Search for the cell housing the specified text and yield its (X, Y) center coordinate. 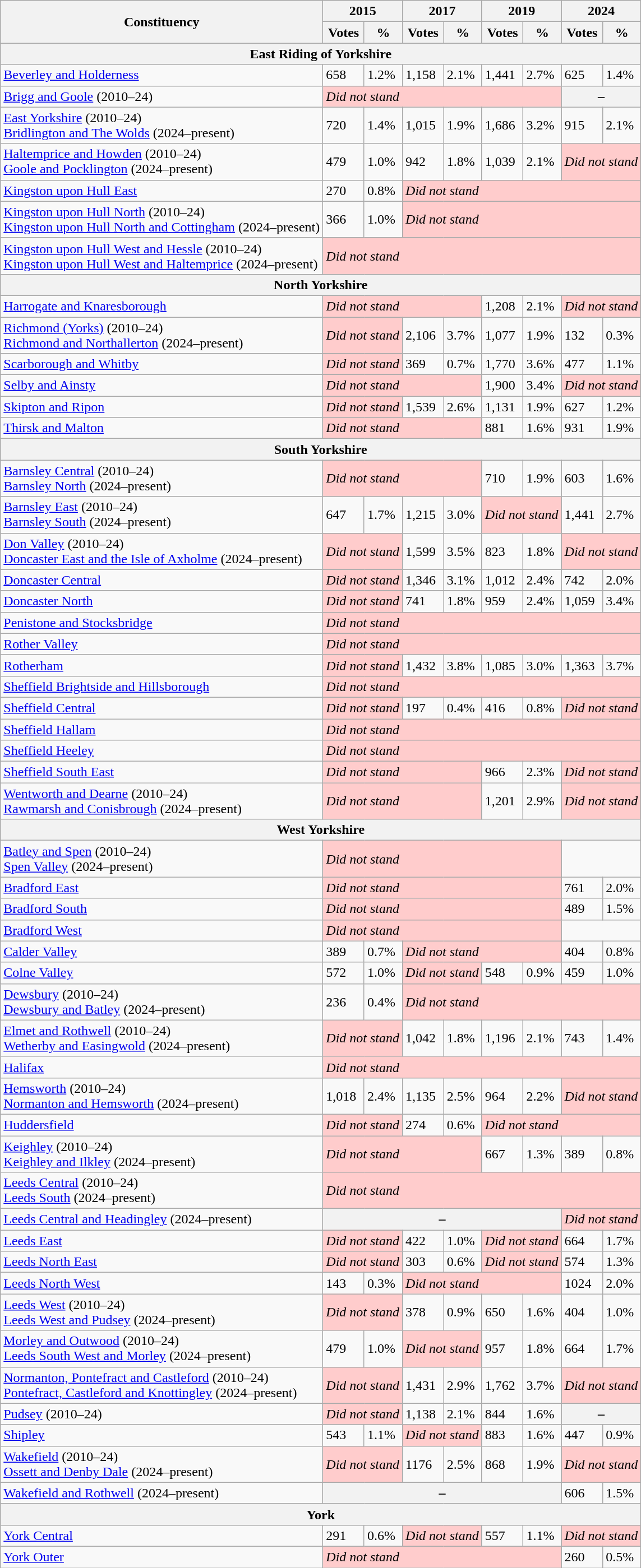
270 (344, 191)
Batley and Spen (2010–24)Spen Valley (2024–present) (162, 859)
1,131 (502, 407)
557 (502, 1535)
964 (502, 1096)
658 (344, 75)
1,208 (502, 306)
823 (502, 551)
1,196 (502, 1038)
Sheffield South East (162, 772)
Leeds West (2010–24)Leeds West and Pudsey (2024–present) (162, 1312)
Leeds East (162, 1241)
York Central (162, 1535)
Barnsley East (2010–24)Barnsley South (2024–present) (162, 514)
South Yorkshire (321, 449)
2019 (522, 11)
603 (582, 479)
132 (582, 335)
667 (502, 1153)
Bradford East (162, 888)
Don Valley (2010–24)Doncaster East and the Isle of Axholme (2024–present) (162, 551)
Richmond (Yorks) (2010–24)Richmond and Northallerton (2024–present) (162, 335)
2.6% (463, 407)
1024 (582, 1283)
1,432 (423, 665)
378 (423, 1312)
236 (344, 1002)
574 (582, 1262)
447 (582, 1435)
1,363 (582, 665)
369 (423, 364)
Wakefield (2010–24)Ossett and Denby Dale (2024–present) (162, 1464)
Rotherham (162, 665)
Bradford West (162, 930)
Halifax (162, 1067)
1,059 (582, 601)
Pudsey (2010–24) (162, 1414)
650 (502, 1312)
Harrogate and Knaresborough (162, 306)
720 (344, 126)
957 (502, 1348)
422 (423, 1241)
Normanton, Pontefract and Castleford (2010–24)Pontefract, Castleford and Knottingley (2024–present) (162, 1385)
1,346 (423, 580)
883 (502, 1435)
Kingston upon Hull North (2010–24)Kingston upon Hull North and Cottingham (2024–present) (162, 220)
Doncaster North (162, 601)
Haltemprice and Howden (2010–24)Goole and Pocklington (2024–present) (162, 161)
572 (344, 973)
1,085 (502, 665)
303 (423, 1262)
1,039 (502, 161)
1,686 (502, 126)
Colne Valley (162, 973)
1,431 (423, 1385)
East Riding of Yorkshire (321, 54)
0.5% (622, 1557)
548 (502, 973)
East Yorkshire (2010–24)Bridlington and The Wolds (2024–present) (162, 126)
477 (582, 364)
1,077 (502, 335)
Leeds North West (162, 1283)
1,599 (423, 551)
North Yorkshire (321, 285)
West Yorkshire (321, 830)
Skipton and Ripon (162, 407)
881 (502, 428)
543 (344, 1435)
Penistone and Stocksbridge (162, 623)
Selby and Ainsty (162, 386)
1,539 (423, 407)
3.6% (542, 364)
743 (582, 1038)
Elmet and Rothwell (2010–24)Wetherby and Easingwold (2024–present) (162, 1038)
742 (582, 580)
3.5% (463, 551)
2024 (601, 11)
868 (502, 1464)
Sheffield Heeley (162, 751)
Shipley (162, 1435)
1,201 (502, 801)
915 (582, 126)
Keighley (2010–24)Keighley and Ilkley (2024–present) (162, 1153)
291 (344, 1535)
2.2% (542, 1096)
1176 (423, 1464)
Sheffield Central (162, 708)
Kingston upon Hull West and Hessle (2010–24)Kingston upon Hull West and Haltemprice (2024–present) (162, 256)
459 (582, 973)
143 (344, 1283)
York (321, 1514)
761 (582, 888)
710 (502, 479)
366 (344, 220)
1,158 (423, 75)
197 (423, 708)
Thirsk and Malton (162, 428)
Morley and Outwood (2010–24)Leeds South West and Morley (2024–present) (162, 1348)
627 (582, 407)
Dewsbury (2010–24)Dewsbury and Batley (2024–present) (162, 1002)
Barnsley Central (2010–24)Barnsley North (2024–present) (162, 479)
606 (582, 1493)
625 (582, 75)
1,042 (423, 1038)
1,015 (423, 126)
1,770 (502, 364)
2015 (363, 11)
274 (423, 1125)
741 (423, 601)
1,018 (344, 1096)
966 (502, 772)
959 (502, 601)
Wakefield and Rothwell (2024–present) (162, 1493)
2.3% (542, 772)
Kingston upon Hull East (162, 191)
Leeds Central (2010–24)Leeds South (2024–present) (162, 1190)
1,762 (502, 1385)
Huddersfield (162, 1125)
Calder Valley (162, 952)
Doncaster Central (162, 580)
Rother Valley (162, 644)
Sheffield Hallam (162, 729)
1,215 (423, 514)
Hemsworth (2010–24)Normanton and Hemsworth (2024–present) (162, 1096)
1,012 (502, 580)
York Outer (162, 1557)
Brigg and Goole (2010–24) (162, 96)
3.2% (542, 126)
489 (582, 909)
416 (502, 708)
844 (502, 1414)
Sheffield Brightside and Hillsborough (162, 686)
2017 (442, 11)
2,106 (423, 335)
942 (423, 161)
3.1% (463, 580)
647 (344, 514)
931 (582, 428)
3.8% (463, 665)
Scarborough and Whitby (162, 364)
Beverley and Holderness (162, 75)
1,138 (423, 1414)
1,135 (423, 1096)
Bradford South (162, 909)
Leeds North East (162, 1262)
260 (582, 1557)
Leeds Central and Headingley (2024–present) (162, 1219)
Constituency (162, 22)
1,900 (502, 386)
Wentworth and Dearne (2010–24)Rawmarsh and Conisbrough (2024–present) (162, 801)
